Return the (x, y) coordinate for the center point of the cell that contains the specified text.  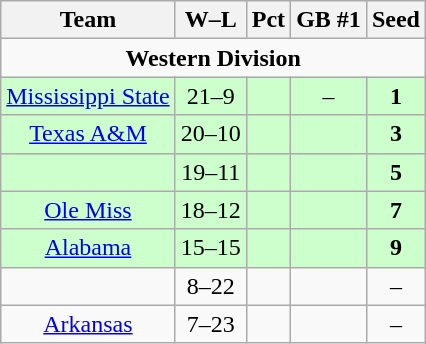
W–L (210, 20)
15–15 (210, 248)
9 (396, 248)
21–9 (210, 96)
19–11 (210, 172)
8–22 (210, 286)
7–23 (210, 324)
20–10 (210, 134)
GB #1 (329, 20)
Western Division (214, 58)
Pct (268, 20)
5 (396, 172)
Arkansas (88, 324)
18–12 (210, 210)
Alabama (88, 248)
Mississippi State (88, 96)
3 (396, 134)
Ole Miss (88, 210)
Seed (396, 20)
7 (396, 210)
1 (396, 96)
Texas A&M (88, 134)
Team (88, 20)
